Locate the cell with the specified text and output its [x, y] center coordinate. 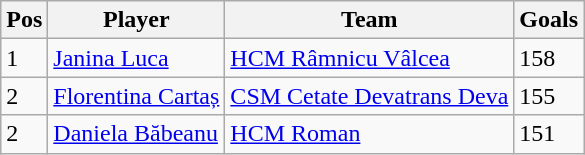
Player [136, 20]
HCM Roman [370, 134]
HCM Râmnicu Vâlcea [370, 58]
Janina Luca [136, 58]
158 [549, 58]
1 [24, 58]
Daniela Băbeanu [136, 134]
155 [549, 96]
151 [549, 134]
Goals [549, 20]
Team [370, 20]
CSM Cetate Devatrans Deva [370, 96]
Pos [24, 20]
Florentina Cartaș [136, 96]
